Return (x, y) of the center of cell containing provided text 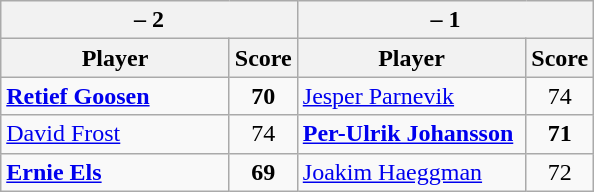
Retief Goosen (116, 96)
Jesper Parnevik (412, 96)
Ernie Els (116, 172)
69 (263, 172)
– 2 (150, 20)
72 (560, 172)
Per-Ulrik Johansson (412, 134)
Joakim Haeggman (412, 172)
– 1 (446, 20)
71 (560, 134)
David Frost (116, 134)
70 (263, 96)
